Locate the cell with the specified text and output its (X, Y) center coordinate. 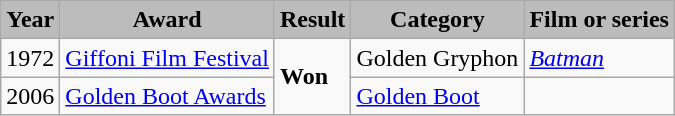
Giffoni Film Festival (168, 58)
Batman (600, 58)
Film or series (600, 20)
Category (438, 20)
Won (312, 77)
Award (168, 20)
2006 (30, 96)
Golden Boot (438, 96)
Golden Gryphon (438, 58)
Result (312, 20)
Year (30, 20)
1972 (30, 58)
Golden Boot Awards (168, 96)
